Detect which cell encompasses the target text, then output its (X, Y) center coordinate. 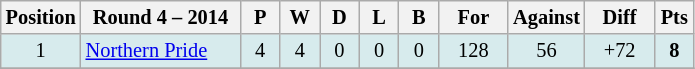
Northern Pride (161, 51)
Diff (620, 17)
Position (41, 17)
B (419, 17)
For (474, 17)
+72 (620, 51)
Round 4 – 2014 (161, 17)
D (340, 17)
P (260, 17)
1 (41, 51)
Pts (674, 17)
W (300, 17)
L (379, 17)
128 (474, 51)
Against (546, 17)
8 (674, 51)
56 (546, 51)
